Pinpoint the cell where the given text exists, returning its (X, Y) midpoint coordinate. 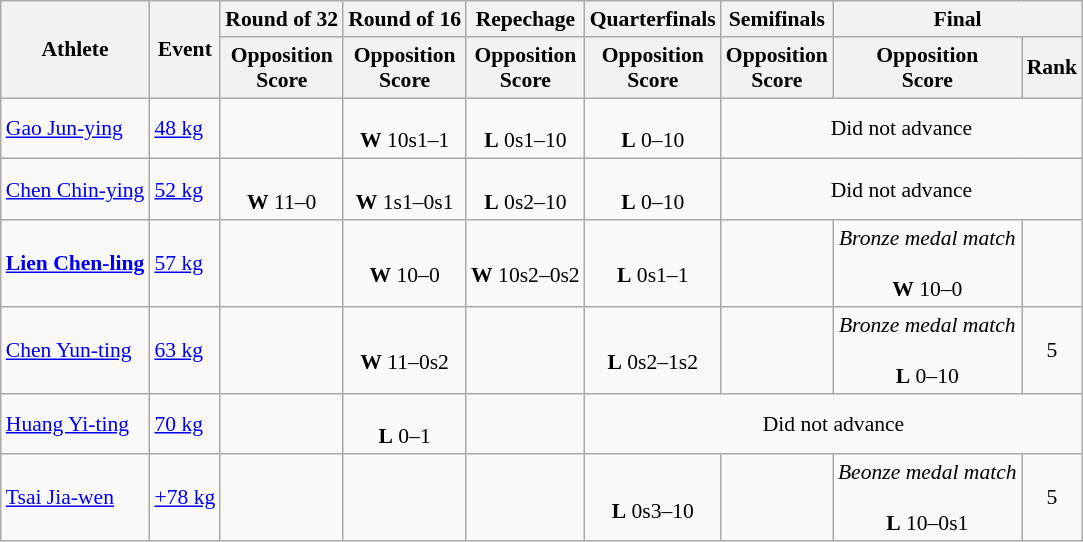
L 0–1 (404, 424)
Event (184, 50)
L 0s1–1 (653, 264)
Athlete (76, 50)
Semifinals (777, 19)
Chen Yun-ting (76, 350)
W 10s2–0s2 (526, 264)
W 10s1–1 (404, 128)
Chen Chin-ying (76, 190)
W 10–0 (404, 264)
Beonze medal matchL 10–0s1 (928, 498)
W 11–0 (282, 190)
L 0s1–10 (526, 128)
Final (958, 19)
W 1s1–0s1 (404, 190)
+78 kg (184, 498)
Rank (1052, 68)
Bronze medal matchW 10–0 (928, 264)
Huang Yi-ting (76, 424)
Bronze medal matchL 0–10 (928, 350)
W 11–0s2 (404, 350)
L 0s2–1s2 (653, 350)
Round of 16 (404, 19)
Quarterfinals (653, 19)
52 kg (184, 190)
L 0s3–10 (653, 498)
Gao Jun-ying (76, 128)
63 kg (184, 350)
48 kg (184, 128)
Round of 32 (282, 19)
57 kg (184, 264)
70 kg (184, 424)
L 0s2–10 (526, 190)
Tsai Jia-wen (76, 498)
Lien Chen-ling (76, 264)
Repechage (526, 19)
